Provide the (x, y) coordinate of the cell's center where the given text is located.  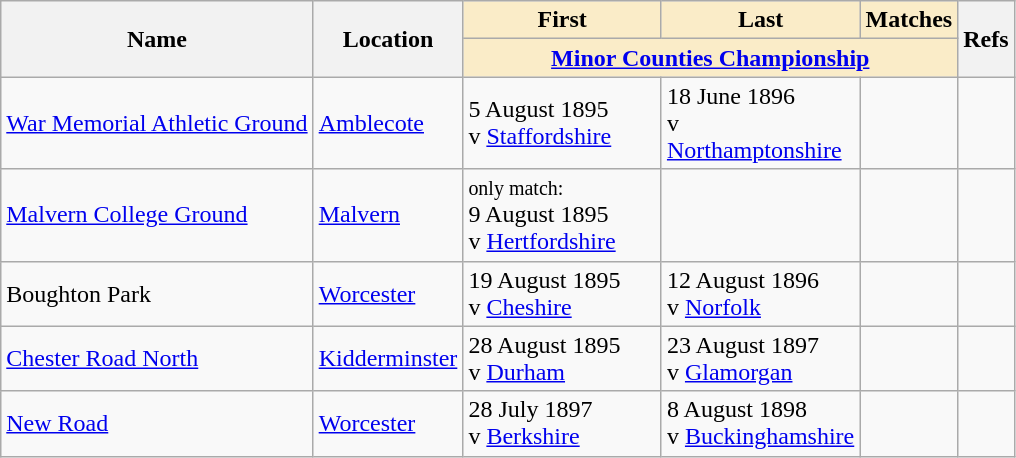
Chester Road North (157, 358)
only match:9 August 1895v Hertfordshire (562, 215)
Location (388, 39)
Amblecote (388, 123)
Refs (986, 39)
Boughton Park (157, 294)
28 July 1897v Berkshire (562, 424)
23 August 1897v Glamorgan (760, 358)
First (562, 20)
5 August 1895v Staffordshire (562, 123)
Minor Counties Championship (710, 58)
Last (760, 20)
19 August 1895v Cheshire (562, 294)
8 August 1898v Buckinghamshire (760, 424)
Matches (909, 20)
Malvern College Ground (157, 215)
Name (157, 39)
12 August 1896v Norfolk (760, 294)
New Road (157, 424)
18 June 1896v Northamptonshire (760, 123)
War Memorial Athletic Ground (157, 123)
28 August 1895v Durham (562, 358)
Kidderminster (388, 358)
Malvern (388, 215)
